Pinpoint the cell where the given text exists, returning its [x, y] midpoint coordinate. 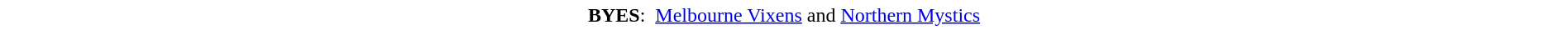
BYES: Melbourne Vixens and Northern Mystics [784, 15]
